Provide the (X, Y) coordinate of the cell's center where the given text is located.  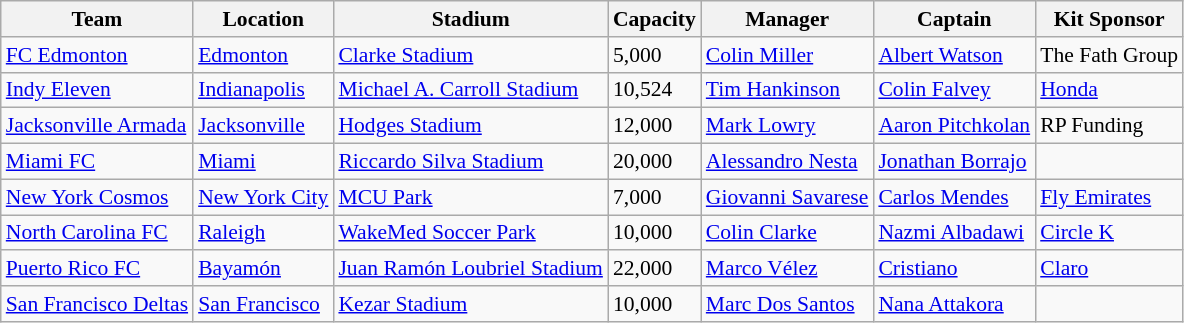
Location (263, 19)
Capacity (654, 19)
Indianapolis (263, 90)
New York City (263, 197)
Puerto Rico FC (97, 269)
MCU Park (470, 197)
Indy Eleven (97, 90)
Captain (954, 19)
20,000 (654, 162)
Kit Sponsor (1109, 19)
RP Funding (1109, 126)
Carlos Mendes (954, 197)
Bayamón (263, 269)
12,000 (654, 126)
Mark Lowry (788, 126)
Tim Hankinson (788, 90)
Raleigh (263, 233)
Marco Vélez (788, 269)
10,524 (654, 90)
Aaron Pitchkolan (954, 126)
Jacksonville Armada (97, 126)
Colin Miller (788, 55)
Stadium (470, 19)
Edmonton (263, 55)
Claro (1109, 269)
Jacksonville (263, 126)
Honda (1109, 90)
7,000 (654, 197)
WakeMed Soccer Park (470, 233)
Michael A. Carroll Stadium (470, 90)
22,000 (654, 269)
5,000 (654, 55)
Manager (788, 19)
Giovanni Savarese (788, 197)
Colin Clarke (788, 233)
Marc Dos Santos (788, 304)
Albert Watson (954, 55)
New York Cosmos (97, 197)
Cristiano (954, 269)
Alessandro Nesta (788, 162)
San Francisco (263, 304)
Miami (263, 162)
Fly Emirates (1109, 197)
Kezar Stadium (470, 304)
Riccardo Silva Stadium (470, 162)
The Fath Group (1109, 55)
Jonathan Borrajo (954, 162)
Team (97, 19)
Nazmi Albadawi (954, 233)
Juan Ramón Loubriel Stadium (470, 269)
Colin Falvey (954, 90)
Nana Attakora (954, 304)
Clarke Stadium (470, 55)
San Francisco Deltas (97, 304)
Circle K (1109, 233)
North Carolina FC (97, 233)
Miami FC (97, 162)
FC Edmonton (97, 55)
Hodges Stadium (470, 126)
